Return [X, Y] of the center of cell containing provided text 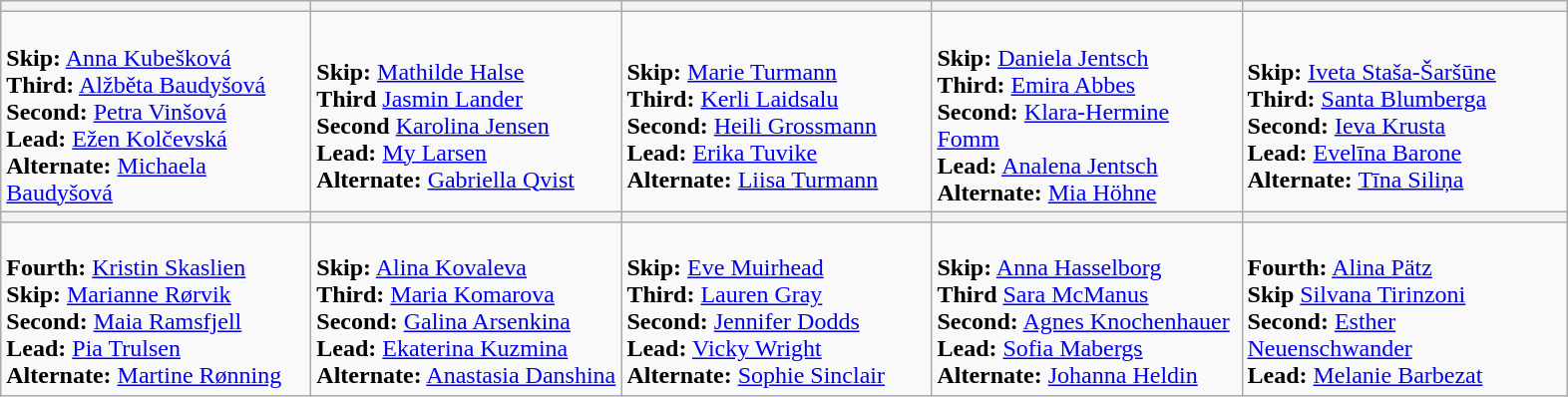
Skip: Eve Muirhead Third: Lauren Gray Second: Jennifer Dodds Lead: Vicky Wright Alternate: Sophie Sinclair [776, 309]
Skip: Daniela Jentsch Third: Emira Abbes Second: Klara-Hermine Fomm Lead: Analena Jentsch Alternate: Mia Höhne [1087, 112]
Skip: Anna Hasselborg Third Sara McManus Second: Agnes Knochenhauer Lead: Sofia Mabergs Alternate: Johanna Heldin [1087, 309]
Skip: Marie Turmann Third: Kerli Laidsalu Second: Heili Grossmann Lead: Erika Tuvike Alternate: Liisa Turmann [776, 112]
Skip: Iveta Staša-Šaršūne Third: Santa Blumberga Second: Ieva Krusta Lead: Evelīna Barone Alternate: Tīna Siliņa [1404, 112]
Skip: Anna Kubešková Third: Alžběta Baudyšová Second: Petra Vinšová Lead: Ežen Kolčevská Alternate: Michaela Baudyšová [156, 112]
Skip: Alina Kovaleva Third: Maria Komarova Second: Galina Arsenkina Lead: Ekaterina Kuzmina Alternate: Anastasia Danshina [467, 309]
Fourth: Kristin Skaslien Skip: Marianne Rørvik Second: Maia Ramsfjell Lead: Pia Trulsen Alternate: Martine Rønning [156, 309]
Fourth: Alina Pätz Skip Silvana Tirinzoni Second: Esther Neuenschwander Lead: Melanie Barbezat [1404, 309]
Skip: Mathilde Halse Third Jasmin Lander Second Karolina Jensen Lead: My Larsen Alternate: Gabriella Qvist [467, 112]
